Find where the given text appears and provide that cell's center as [X, Y] coordinate. 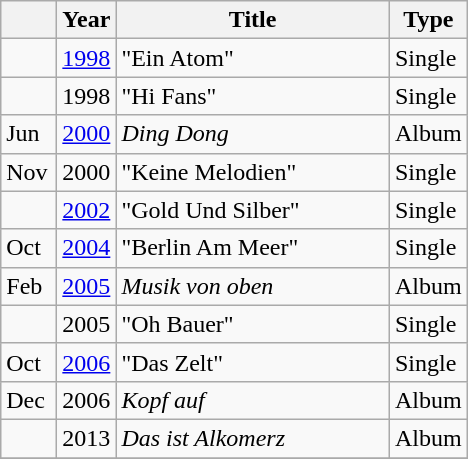
Nov [29, 172]
"Gold Und Silber" [253, 210]
Jun [29, 134]
"Hi Fans" [253, 96]
Title [253, 20]
Dec [29, 400]
"Berlin Am Meer" [253, 248]
2013 [86, 438]
"Oh Bauer" [253, 324]
Year [86, 20]
"Keine Melodien" [253, 172]
Musik von oben [253, 286]
2002 [86, 210]
Kopf auf [253, 400]
Type [428, 20]
Ding Dong [253, 134]
Das ist Alkomerz [253, 438]
"Ein Atom" [253, 58]
"Das Zelt" [253, 362]
Feb [29, 286]
2004 [86, 248]
